Find where the given text appears and provide that cell's center as [X, Y] coordinate. 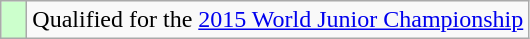
Qualified for the 2015 World Junior Championship [278, 20]
